For the text-containing cell, return its midpoint in [x, y] coordinate format. 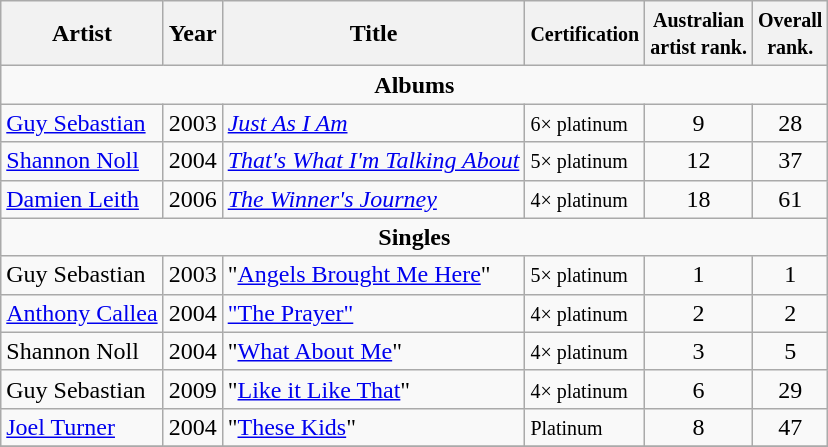
Overall rank. [790, 34]
"The Prayer" [374, 313]
2009 [192, 389]
37 [790, 161]
9 [699, 123]
That's What I'm Talking About [374, 161]
29 [790, 389]
Certification [585, 34]
Artist [82, 34]
"Angels Brought Me Here" [374, 275]
28 [790, 123]
Just As I Am [374, 123]
5 [790, 351]
"What About Me" [374, 351]
3 [699, 351]
6× platinum [585, 123]
2006 [192, 199]
Anthony Callea [82, 313]
47 [790, 427]
Joel Turner [82, 427]
Platinum [585, 427]
"Like it Like That" [374, 389]
12 [699, 161]
Year [192, 34]
Albums [414, 85]
The Winner's Journey [374, 199]
"These Kids" [374, 427]
Damien Leith [82, 199]
8 [699, 427]
18 [699, 199]
Singles [414, 237]
Australianartist rank. [699, 34]
61 [790, 199]
6 [699, 389]
Title [374, 34]
